Output the (X, Y) coordinate of the center of the cell containing the given text.  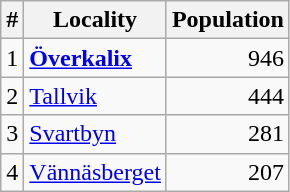
Vännäsberget (96, 172)
Tallvik (96, 96)
# (12, 20)
444 (228, 96)
207 (228, 172)
Population (228, 20)
281 (228, 134)
946 (228, 58)
3 (12, 134)
2 (12, 96)
4 (12, 172)
1 (12, 58)
Locality (96, 20)
Överkalix (96, 58)
Svartbyn (96, 134)
